From the cell containing the given text, extract its center point as [x, y] coordinate. 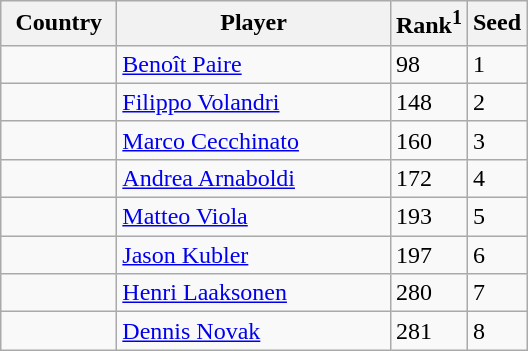
281 [428, 331]
Dennis Novak [254, 331]
193 [428, 217]
Henri Laaksonen [254, 293]
172 [428, 178]
Matteo Viola [254, 217]
4 [496, 178]
Rank1 [428, 24]
98 [428, 64]
6 [496, 255]
8 [496, 331]
Player [254, 24]
Andrea Arnaboldi [254, 178]
Filippo Volandri [254, 102]
5 [496, 217]
Jason Kubler [254, 255]
160 [428, 140]
197 [428, 255]
Marco Cecchinato [254, 140]
280 [428, 293]
148 [428, 102]
Country [59, 24]
3 [496, 140]
Seed [496, 24]
Benoît Paire [254, 64]
7 [496, 293]
2 [496, 102]
1 [496, 64]
